Return (x, y) of the center of cell containing provided text 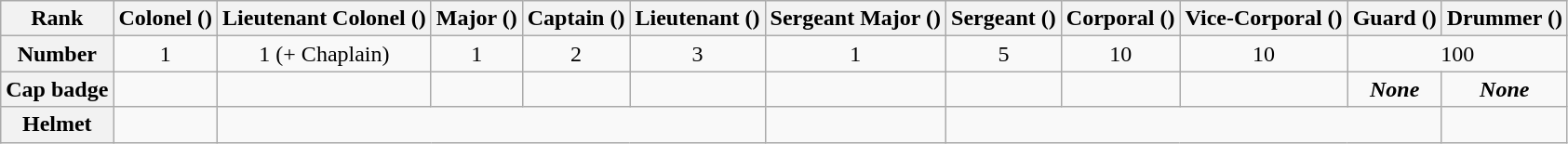
3 (698, 54)
Lieutenant Colonel () (325, 19)
Corporal () (1120, 19)
100 (1457, 54)
Major () (476, 19)
1 (+ Chaplain) (325, 54)
Lieutenant () (698, 19)
2 (576, 54)
Sergeant () (1004, 19)
Cap badge (58, 89)
Number (58, 54)
5 (1004, 54)
Colonel () (166, 19)
Vice-Corporal () (1264, 19)
Sergeant Major () (856, 19)
Guard () (1394, 19)
Captain () (576, 19)
Drummer () (1504, 19)
Rank (58, 19)
Helmet (58, 124)
